Capture the cell that displays the provided text and extract its [x, y] central coordinate. 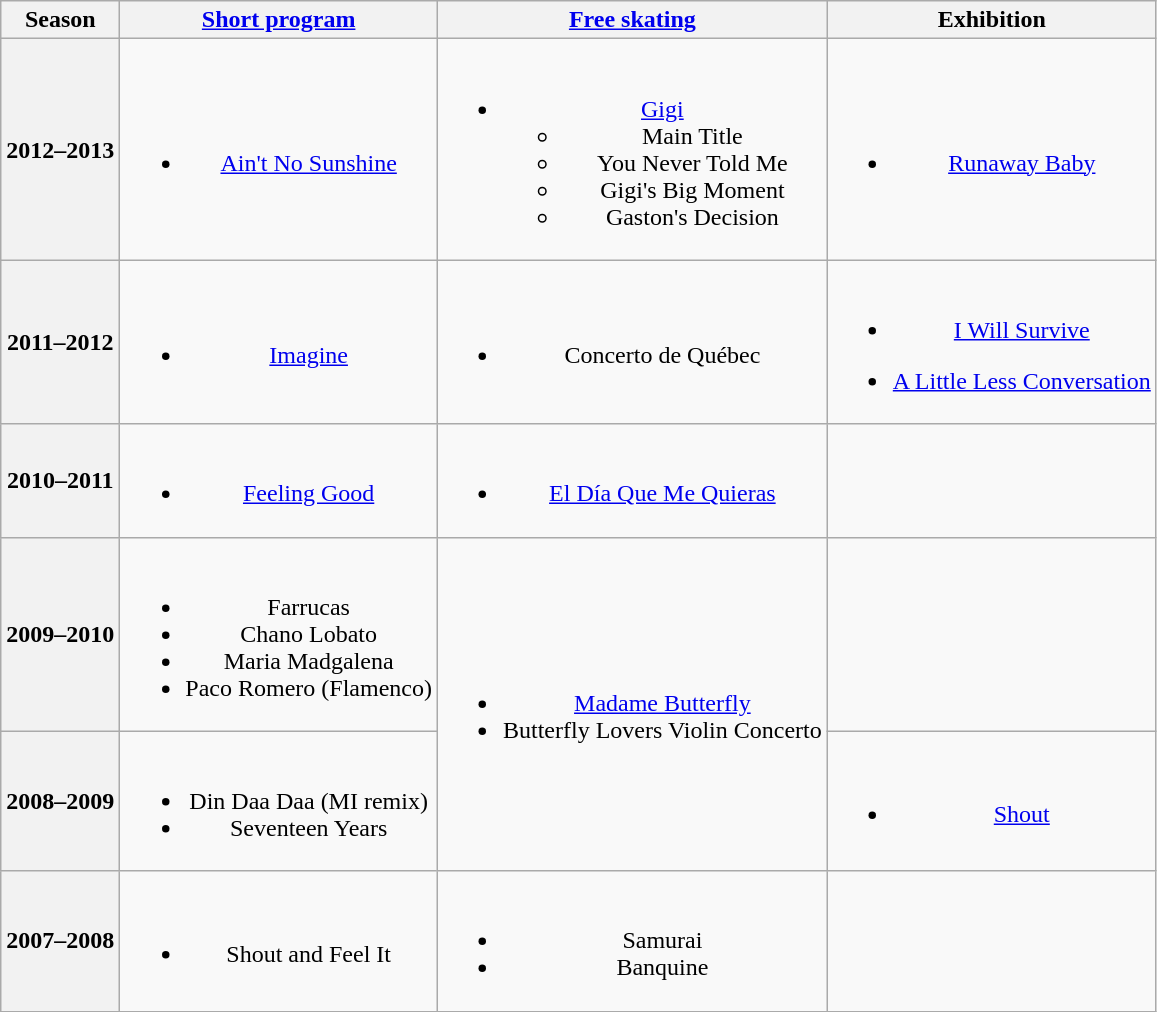
Runaway Baby [992, 150]
Shout [992, 801]
GigiMain TitleYou Never Told MeGigi's Big MomentGaston's Decision [632, 150]
Ain't No Sunshine [279, 150]
2009–2010 [60, 634]
Feeling Good [279, 480]
Din Daa Daa (MI remix) Seventeen Years [279, 801]
Madame Butterfly Butterfly Lovers Violin Concerto [632, 704]
Season [60, 20]
2010–2011 [60, 480]
Concerto de Québec [632, 342]
Free skating [632, 20]
2007–2008 [60, 941]
2008–2009 [60, 801]
Farrucas Chano LobatoMaria MadgalenaPaco Romero (Flamenco) [279, 634]
Exhibition [992, 20]
2012–2013 [60, 150]
Short program [279, 20]
I Will Survive A Little Less Conversation [992, 342]
Imagine [279, 342]
El Día Que Me Quieras [632, 480]
Shout and Feel It [279, 941]
2011–2012 [60, 342]
Samurai Banquine [632, 941]
